From the cell containing the given text, extract its center point as (x, y) coordinate. 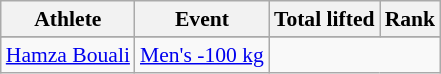
Hamza Bouali (68, 55)
Men's -100 kg (202, 55)
Athlete (68, 19)
Total lifted (324, 19)
Rank (410, 19)
Event (202, 19)
